Extract the (X, Y) coordinate from the center of the cell holding the provided text.  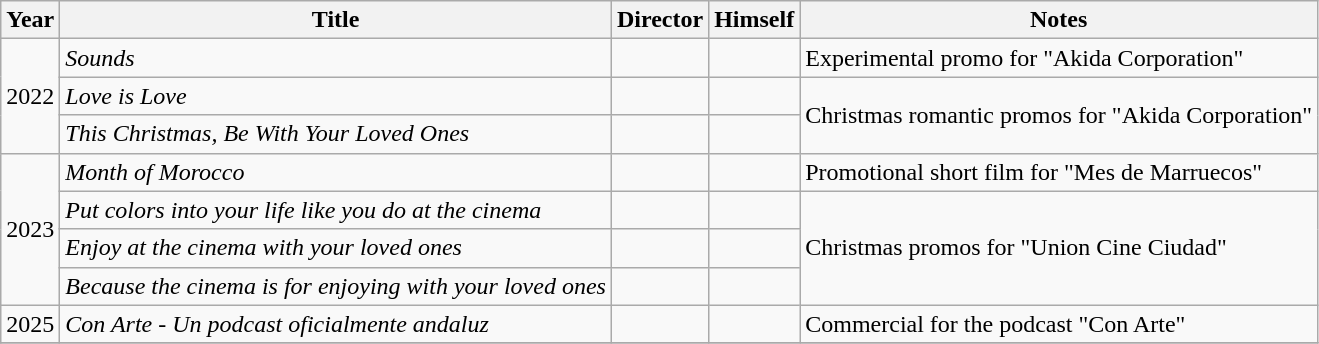
Christmas promos for "Union Cine Ciudad" (1059, 248)
Notes (1059, 20)
This Christmas, Be With Your Loved Ones (336, 134)
Put colors into your life like you do at the cinema (336, 210)
Enjoy at the cinema with your loved ones (336, 248)
Because the cinema is for enjoying with your loved ones (336, 286)
2025 (30, 324)
Love is Love (336, 96)
Experimental promo for "Akida Corporation" (1059, 58)
Sounds (336, 58)
2022 (30, 96)
Christmas romantic promos for "Akida Corporation" (1059, 115)
Year (30, 20)
Con Arte - Un podcast oficialmente andaluz (336, 324)
Himself (754, 20)
Commercial for the podcast "Con Arte" (1059, 324)
Promotional short film for "Mes de Marruecos" (1059, 172)
Title (336, 20)
Director (660, 20)
2023 (30, 229)
Month of Morocco (336, 172)
